Provide the (x, y) coordinate of the cell's center where the given text is located.  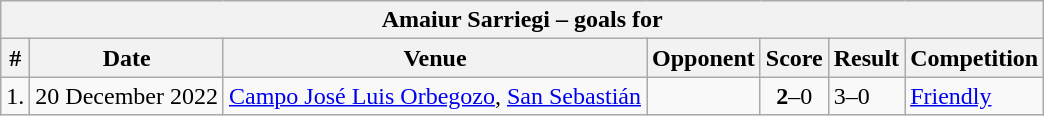
Competition (974, 58)
Score (794, 58)
Venue (434, 58)
Campo José Luis Orbegozo, San Sebastián (434, 96)
Amaiur Sarriegi – goals for (522, 20)
# (16, 58)
Opponent (703, 58)
3–0 (866, 96)
Result (866, 58)
20 December 2022 (127, 96)
Date (127, 58)
Friendly (974, 96)
1. (16, 96)
2–0 (794, 96)
